Determine the [X, Y] coordinate at the center of the cell enclosing the given text.  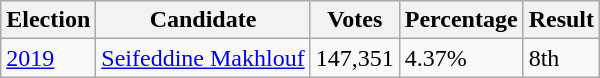
8th [561, 58]
147,351 [354, 58]
Result [561, 20]
Seifeddine Makhlouf [203, 58]
Candidate [203, 20]
Election [48, 20]
Votes [354, 20]
4.37% [461, 58]
Percentage [461, 20]
2019 [48, 58]
